Detect which cell encompasses the target text, then output its (x, y) center coordinate. 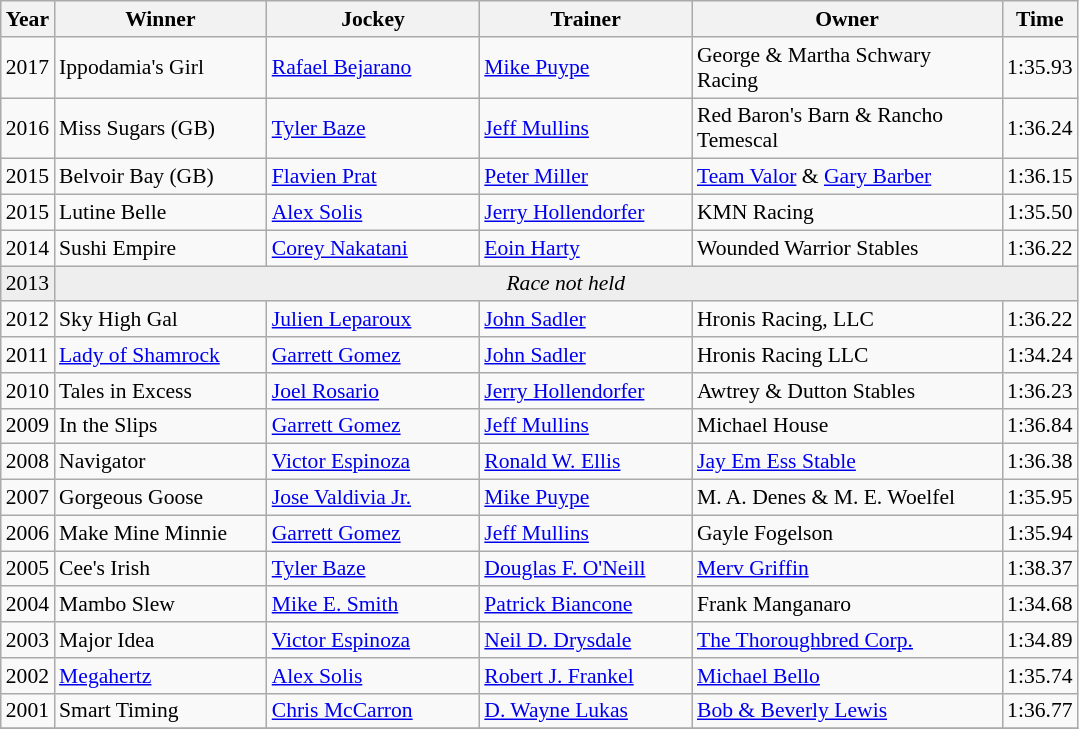
Team Valor & Gary Barber (847, 177)
KMN Racing (847, 213)
Douglas F. O'Neill (586, 569)
Tales in Excess (160, 391)
1:34.89 (1040, 640)
Julien Leparoux (374, 320)
2012 (28, 320)
D. Wayne Lukas (586, 711)
Patrick Biancone (586, 605)
2010 (28, 391)
Time (1040, 19)
2008 (28, 462)
Belvoir Bay (GB) (160, 177)
Year (28, 19)
2014 (28, 248)
Make Mine Minnie (160, 533)
Robert J. Frankel (586, 676)
Frank Manganaro (847, 605)
Sushi Empire (160, 248)
Megahertz (160, 676)
Mambo Slew (160, 605)
Chris McCarron (374, 711)
Hronis Racing, LLC (847, 320)
Cee's Irish (160, 569)
Peter Miller (586, 177)
Corey Nakatani (374, 248)
Gorgeous Goose (160, 498)
Mike E. Smith (374, 605)
1:35.94 (1040, 533)
Race not held (566, 284)
In the Slips (160, 426)
1:34.68 (1040, 605)
2002 (28, 676)
Jose Valdivia Jr. (374, 498)
Gayle Fogelson (847, 533)
1:34.24 (1040, 355)
Bob & Beverly Lewis (847, 711)
Trainer (586, 19)
Neil D. Drysdale (586, 640)
Miss Sugars (GB) (160, 128)
2006 (28, 533)
1:38.37 (1040, 569)
Michael House (847, 426)
1:36.38 (1040, 462)
Ippodamia's Girl (160, 68)
Sky High Gal (160, 320)
M. A. Denes & M. E. Woelfel (847, 498)
2016 (28, 128)
Awtrey & Dutton Stables (847, 391)
Jockey (374, 19)
Winner (160, 19)
Navigator (160, 462)
Major Idea (160, 640)
1:36.77 (1040, 711)
2009 (28, 426)
Jay Em Ess Stable (847, 462)
2007 (28, 498)
1:36.15 (1040, 177)
1:36.24 (1040, 128)
Rafael Bejarano (374, 68)
Joel Rosario (374, 391)
Wounded Warrior Stables (847, 248)
Owner (847, 19)
1:35.74 (1040, 676)
1:36.84 (1040, 426)
Red Baron's Barn & Rancho Temescal (847, 128)
Lutine Belle (160, 213)
Ronald W. Ellis (586, 462)
1:35.93 (1040, 68)
Lady of Shamrock (160, 355)
2003 (28, 640)
2005 (28, 569)
George & Martha Schwary Racing (847, 68)
Smart Timing (160, 711)
The Thoroughbred Corp. (847, 640)
Hronis Racing LLC (847, 355)
2013 (28, 284)
2001 (28, 711)
Michael Bello (847, 676)
2011 (28, 355)
1:36.23 (1040, 391)
2017 (28, 68)
Flavien Prat (374, 177)
1:35.95 (1040, 498)
Merv Griffin (847, 569)
1:35.50 (1040, 213)
2004 (28, 605)
Eoin Harty (586, 248)
